Find where the given text appears and provide that cell's center as [X, Y] coordinate. 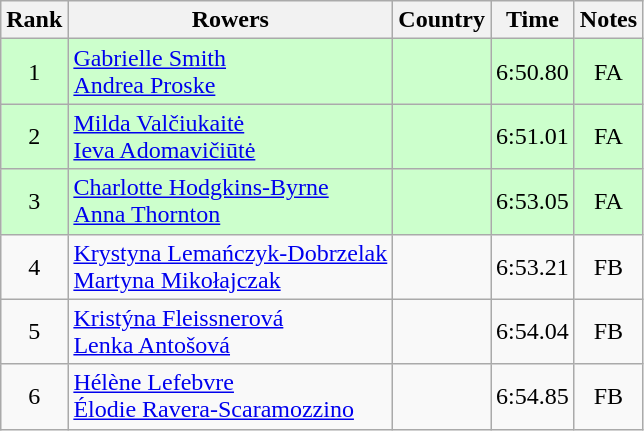
2 [34, 136]
Country [442, 20]
Time [533, 20]
6:51.01 [533, 136]
Milda ValčiukaitėIeva Adomavičiūtė [230, 136]
Rank [34, 20]
3 [34, 202]
6:54.85 [533, 396]
4 [34, 266]
6:54.04 [533, 332]
Charlotte Hodgkins-ByrneAnna Thornton [230, 202]
6:50.80 [533, 72]
Kristýna FleissnerováLenka Antošová [230, 332]
Krystyna Lemańczyk-DobrzelakMartyna Mikołajczak [230, 266]
5 [34, 332]
Gabrielle SmithAndrea Proske [230, 72]
Rowers [230, 20]
6 [34, 396]
Notes [608, 20]
6:53.05 [533, 202]
Hélène LefebvreÉlodie Ravera-Scaramozzino [230, 396]
1 [34, 72]
6:53.21 [533, 266]
